Return [x, y] of the center of cell containing provided text 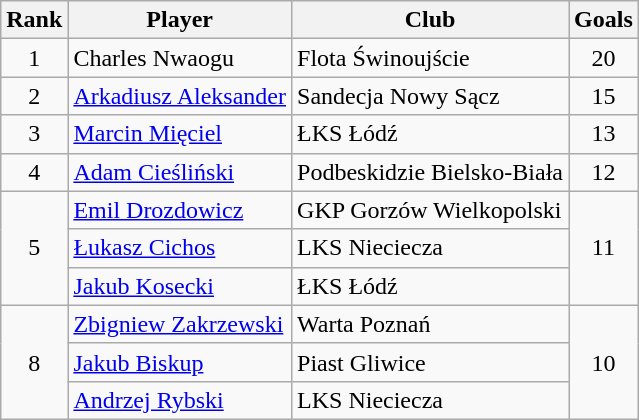
8 [34, 362]
Jakub Kosecki [180, 286]
Marcin Mięciel [180, 134]
20 [604, 58]
13 [604, 134]
4 [34, 172]
Piast Gliwice [430, 362]
Arkadiusz Aleksander [180, 96]
Player [180, 20]
Podbeskidzie Bielsko-Biała [430, 172]
Emil Drozdowicz [180, 210]
Charles Nwaogu [180, 58]
15 [604, 96]
Flota Świnoujście [430, 58]
1 [34, 58]
Sandecja Nowy Sącz [430, 96]
10 [604, 362]
3 [34, 134]
11 [604, 248]
GKP Gorzów Wielkopolski [430, 210]
2 [34, 96]
5 [34, 248]
Łukasz Cichos [180, 248]
Jakub Biskup [180, 362]
Zbigniew Zakrzewski [180, 324]
Andrzej Rybski [180, 400]
Adam Cieśliński [180, 172]
Goals [604, 20]
12 [604, 172]
Rank [34, 20]
Warta Poznań [430, 324]
Club [430, 20]
